Return the [X, Y] coordinate for the center point of the cell that contains the specified text.  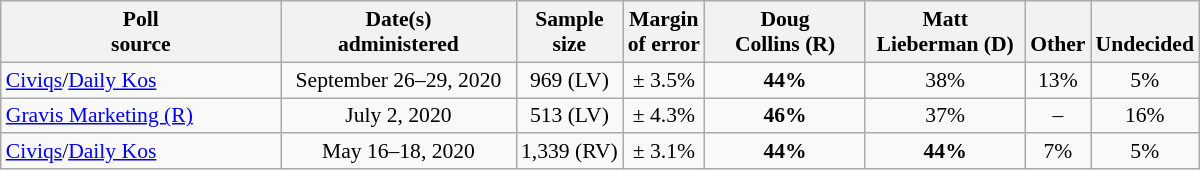
Other [1058, 32]
± 3.1% [664, 152]
Undecided [1144, 32]
Marginof error [664, 32]
– [1058, 116]
Gravis Marketing (R) [141, 116]
37% [945, 116]
May 16–18, 2020 [398, 152]
± 4.3% [664, 116]
Pollsource [141, 32]
46% [785, 116]
MattLieberman (D) [945, 32]
Date(s)administered [398, 32]
513 (LV) [570, 116]
38% [945, 80]
7% [1058, 152]
13% [1058, 80]
September 26–29, 2020 [398, 80]
July 2, 2020 [398, 116]
± 3.5% [664, 80]
DougCollins (R) [785, 32]
1,339 (RV) [570, 152]
16% [1144, 116]
969 (LV) [570, 80]
Samplesize [570, 32]
